Return the (x, y) coordinate for the center point of the cell that contains the specified text.  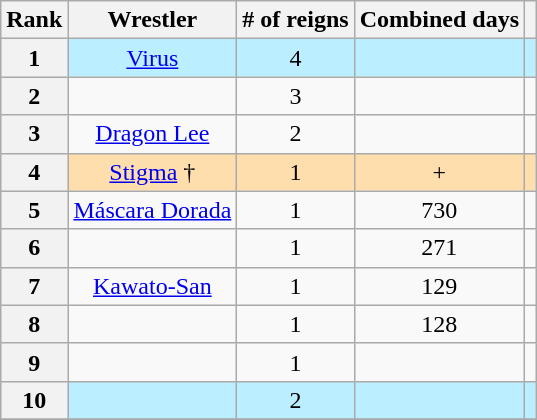
129 (439, 286)
8 (34, 324)
Rank (34, 20)
Dragon Lee (152, 134)
9 (34, 362)
10 (34, 400)
5 (34, 210)
+ (439, 172)
Stigma † (152, 172)
Máscara Dorada (152, 210)
7 (34, 286)
# of reigns (296, 20)
Kawato-San (152, 286)
Wrestler (152, 20)
6 (34, 248)
128 (439, 324)
Virus (152, 58)
730 (439, 210)
271 (439, 248)
Combined days (439, 20)
